Output the (X, Y) coordinate of the center of the cell containing the given text.  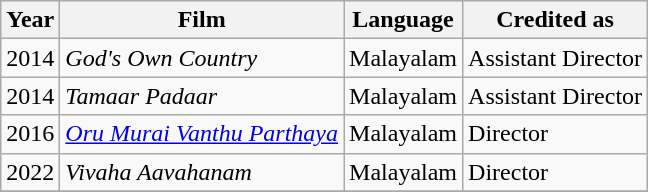
Film (202, 20)
Vivaha Aavahanam (202, 172)
Credited as (556, 20)
Oru Murai Vanthu Parthaya (202, 134)
2022 (30, 172)
Language (404, 20)
Year (30, 20)
2016 (30, 134)
Tamaar Padaar (202, 96)
God's Own Country (202, 58)
